Scan for the cell matching the given text and deliver its [X, Y] coordinate at center. 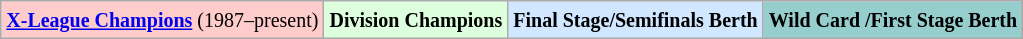
Division Champions [416, 20]
X-League Champions (1987–present) [162, 20]
Wild Card /First Stage Berth [892, 20]
Final Stage/Semifinals Berth [636, 20]
